Provide the [x, y] coordinate of the cell's center where the given text is located.  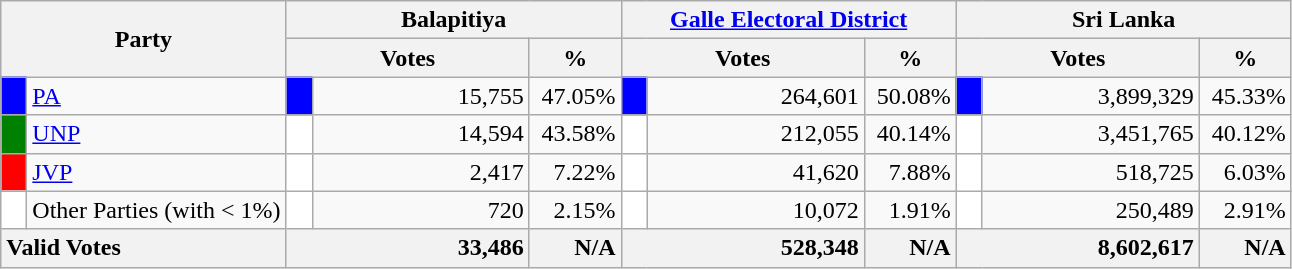
Valid Votes [144, 248]
8,602,617 [1078, 248]
2.91% [1245, 210]
Balapitiya [454, 20]
528,348 [742, 248]
720 [420, 210]
1.91% [910, 210]
43.58% [575, 134]
2,417 [420, 172]
2.15% [575, 210]
518,725 [1090, 172]
45.33% [1245, 96]
15,755 [420, 96]
6.03% [1245, 172]
40.12% [1245, 134]
10,072 [756, 210]
212,055 [756, 134]
41,620 [756, 172]
40.14% [910, 134]
PA [156, 96]
Party [144, 39]
47.05% [575, 96]
7.22% [575, 172]
JVP [156, 172]
3,899,329 [1090, 96]
UNP [156, 134]
Sri Lanka [1124, 20]
7.88% [910, 172]
3,451,765 [1090, 134]
Other Parties (with < 1%) [156, 210]
14,594 [420, 134]
264,601 [756, 96]
250,489 [1090, 210]
Galle Electoral District [788, 20]
33,486 [408, 248]
50.08% [910, 96]
